Output the (x, y) coordinate of the center of the cell containing the given text.  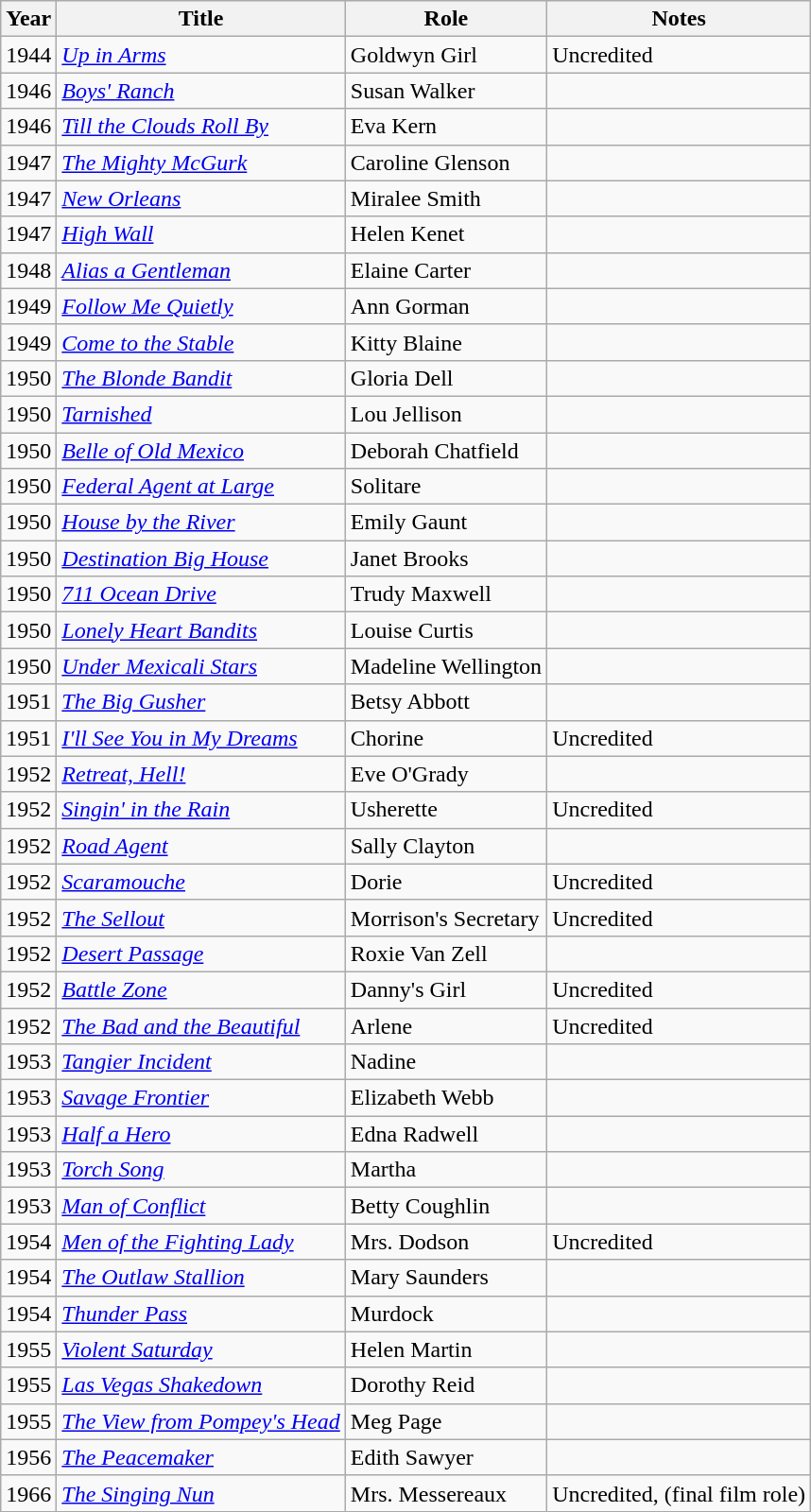
I'll See You in My Dreams (200, 738)
1966 (28, 1493)
Sally Clayton (446, 846)
Emily Gaunt (446, 523)
Mrs. Messereaux (446, 1493)
Belle of Old Mexico (200, 451)
The Big Gusher (200, 702)
Lou Jellison (446, 414)
Savage Frontier (200, 1098)
Louise Curtis (446, 630)
Betty Coughlin (446, 1206)
Battle Zone (200, 989)
House by the River (200, 523)
1944 (28, 55)
Helen Kenet (446, 234)
Usherette (446, 810)
The Singing Nun (200, 1493)
Arlene (446, 1025)
The Blonde Bandit (200, 378)
Dorie (446, 882)
Trudy Maxwell (446, 594)
Ann Gorman (446, 306)
Betsy Abbott (446, 702)
Lonely Heart Bandits (200, 630)
Madeline Wellington (446, 666)
Meg Page (446, 1421)
Murdock (446, 1314)
Solitare (446, 487)
Man of Conflict (200, 1206)
Alias a Gentleman (200, 270)
Up in Arms (200, 55)
The Peacemaker (200, 1457)
Gloria Dell (446, 378)
Boys' Ranch (200, 91)
Men of the Fighting Lady (200, 1242)
Las Vegas Shakedown (200, 1385)
Mrs. Dodson (446, 1242)
Thunder Pass (200, 1314)
Year (28, 19)
Chorine (446, 738)
Miralee Smith (446, 198)
Tarnished (200, 414)
Nadine (446, 1062)
Caroline Glenson (446, 163)
Kitty Blaine (446, 342)
The Outlaw Stallion (200, 1278)
Federal Agent at Large (200, 487)
Edith Sawyer (446, 1457)
Destination Big House (200, 558)
Notes (679, 19)
Singin' in the Rain (200, 810)
Mary Saunders (446, 1278)
Violent Saturday (200, 1349)
Follow Me Quietly (200, 306)
The Sellout (200, 918)
Elaine Carter (446, 270)
Retreat, Hell! (200, 774)
Torch Song (200, 1170)
Eva Kern (446, 127)
Till the Clouds Roll By (200, 127)
Morrison's Secretary (446, 918)
Goldwyn Girl (446, 55)
Edna Radwell (446, 1134)
1948 (28, 270)
Roxie Van Zell (446, 954)
Under Mexicali Stars (200, 666)
Title (200, 19)
1956 (28, 1457)
Eve O'Grady (446, 774)
Dorothy Reid (446, 1385)
Uncredited, (final film role) (679, 1493)
New Orleans (200, 198)
The Mighty McGurk (200, 163)
Martha (446, 1170)
Helen Martin (446, 1349)
The Bad and the Beautiful (200, 1025)
Deborah Chatfield (446, 451)
Janet Brooks (446, 558)
Scaramouche (200, 882)
Come to the Stable (200, 342)
High Wall (200, 234)
Susan Walker (446, 91)
711 Ocean Drive (200, 594)
Half a Hero (200, 1134)
Road Agent (200, 846)
Danny's Girl (446, 989)
Elizabeth Webb (446, 1098)
The View from Pompey's Head (200, 1421)
Tangier Incident (200, 1062)
Role (446, 19)
Desert Passage (200, 954)
